Return the (x, y) coordinate for the center point of the cell that contains the specified text.  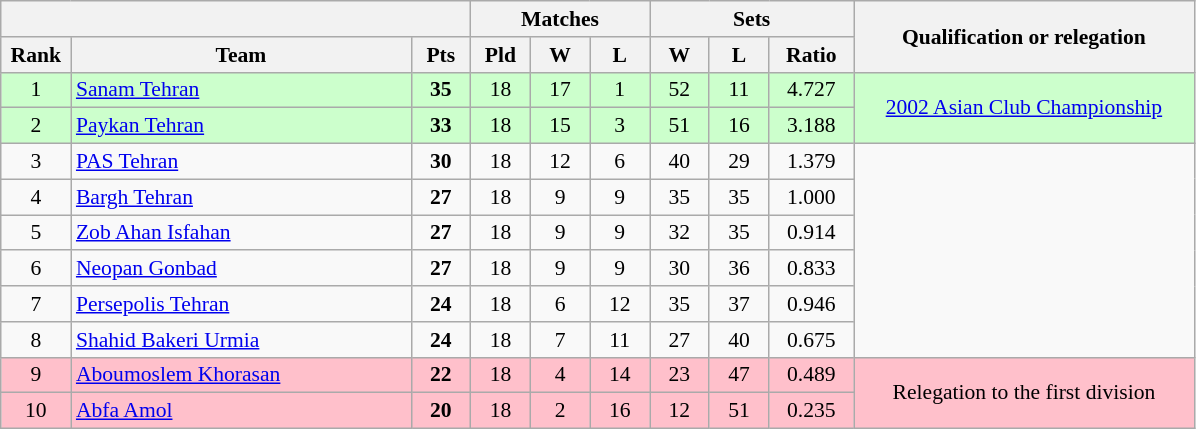
Neopan Gonbad (241, 269)
1.379 (812, 162)
0.235 (812, 411)
14 (620, 375)
0.489 (812, 375)
20 (441, 411)
8 (36, 340)
Abfa Amol (241, 411)
17 (560, 90)
33 (441, 126)
2002 Asian Club Championship (1024, 108)
4.727 (812, 90)
0.914 (812, 233)
3.188 (812, 126)
Matches (560, 19)
Zob Ahan Isfahan (241, 233)
Pts (441, 55)
Team (241, 55)
Bargh Tehran (241, 197)
PAS Tehran (241, 162)
Qualification or relegation (1024, 36)
Pld (501, 55)
10 (36, 411)
29 (739, 162)
Persepolis Tehran (241, 304)
Ratio (812, 55)
Sanam Tehran (241, 90)
47 (739, 375)
15 (560, 126)
Aboumoslem Khorasan (241, 375)
5 (36, 233)
0.675 (812, 340)
52 (680, 90)
1.000 (812, 197)
0.833 (812, 269)
22 (441, 375)
Shahid Bakeri Urmia (241, 340)
Relegation to the first division (1024, 392)
Rank (36, 55)
0.946 (812, 304)
36 (739, 269)
Sets (752, 19)
23 (680, 375)
37 (739, 304)
32 (680, 233)
Paykan Tehran (241, 126)
